Determine the [x, y] coordinate at the center of the cell enclosing the given text.  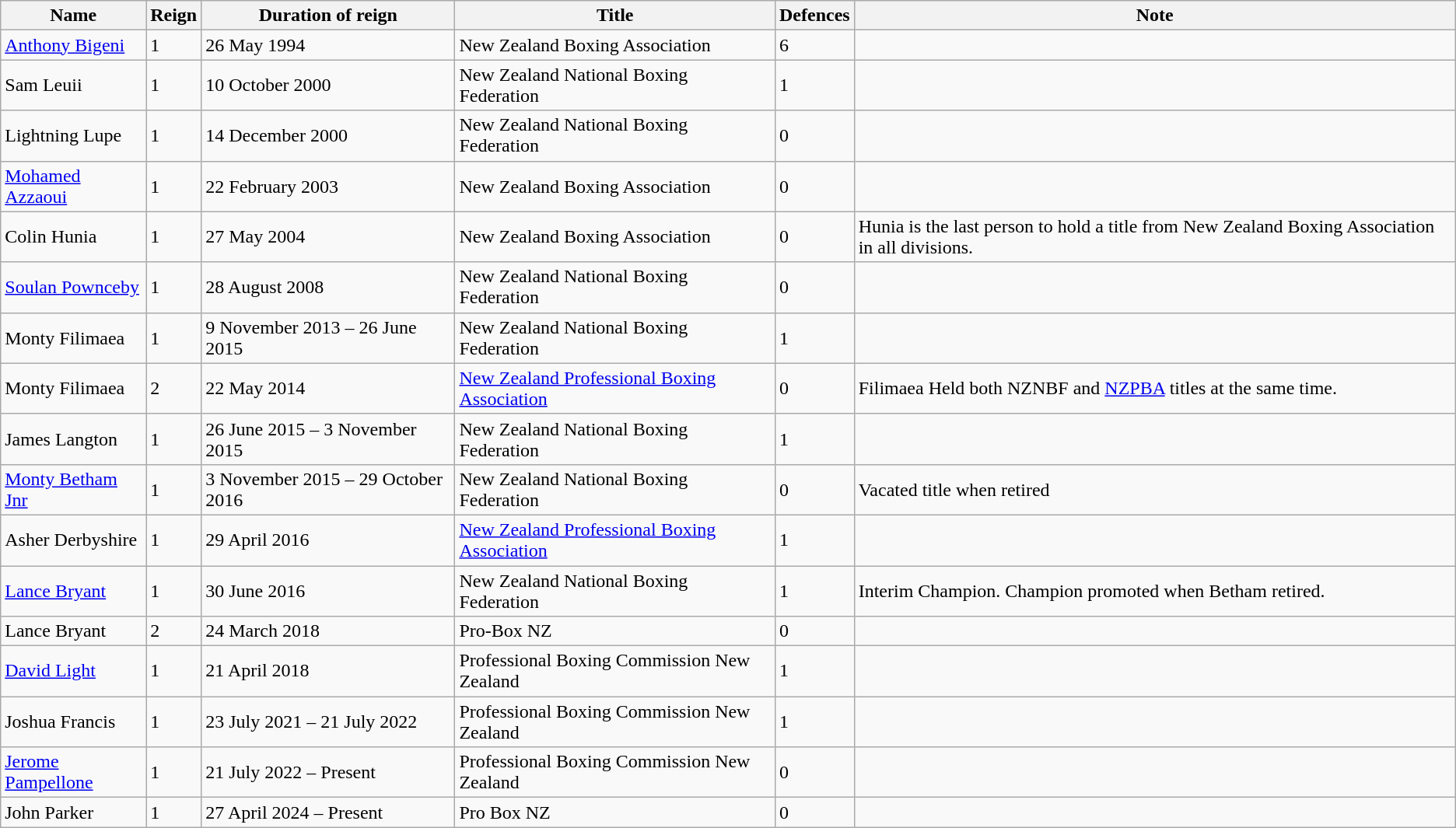
26 May 1994 [328, 45]
22 May 2014 [328, 389]
Filimaea Held both NZNBF and NZPBA titles at the same time. [1154, 389]
James Langton [73, 438]
Hunia is the last person to hold a title from New Zealand Boxing Association in all divisions. [1154, 236]
Jerome Pampellone [73, 773]
14 December 2000 [328, 135]
24 March 2018 [328, 631]
Joshua Francis [73, 721]
Pro-Box NZ [615, 631]
23 July 2021 – 21 July 2022 [328, 721]
3 November 2015 – 29 October 2016 [328, 490]
Anthony Bigeni [73, 45]
22 February 2003 [328, 187]
Interim Champion. Champion promoted when Betham retired. [1154, 591]
Duration of reign [328, 16]
Defences [814, 16]
10 October 2000 [328, 86]
Colin Hunia [73, 236]
26 June 2015 – 3 November 2015 [328, 438]
Note [1154, 16]
Sam Leuii [73, 86]
30 June 2016 [328, 591]
Vacated title when retired [1154, 490]
27 May 2004 [328, 236]
21 April 2018 [328, 672]
Monty Betham Jnr [73, 490]
Mohamed Azzaoui [73, 187]
29 April 2016 [328, 540]
9 November 2013 – 26 June 2015 [328, 337]
David Light [73, 672]
6 [814, 45]
28 August 2008 [328, 288]
Name [73, 16]
John Parker [73, 812]
Lightning Lupe [73, 135]
Pro Box NZ [615, 812]
Soulan Pownceby [73, 288]
21 July 2022 – Present [328, 773]
Asher Derbyshire [73, 540]
Title [615, 16]
Reign [174, 16]
27 April 2024 – Present [328, 812]
